Return the [x, y] coordinate for the center point of the cell that contains the specified text.  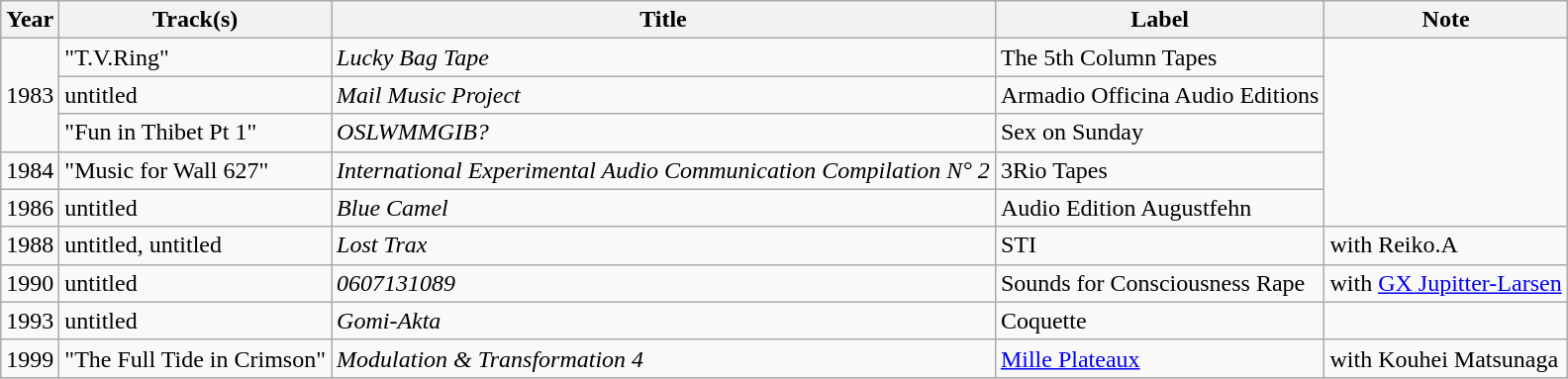
International Experimental Audio Communication Compilation N° 2 [663, 170]
Blue Camel [663, 208]
"Fun in Thibet Pt 1" [196, 133]
Lucky Bag Tape [663, 57]
Track(s) [196, 20]
1999 [30, 358]
Sex on Sunday [1160, 133]
Lost Trax [663, 245]
Title [663, 20]
Modulation & Transformation 4 [663, 358]
1993 [30, 321]
1983 [30, 95]
"T.V.Ring" [196, 57]
OSLWMMGIB? [663, 133]
STI [1160, 245]
Mail Music Project [663, 95]
Gomi-Akta [663, 321]
Mille Plateaux [1160, 358]
with GX Jupitter-Larsen [1445, 283]
1988 [30, 245]
Armadio Officina Audio Editions [1160, 95]
0607131089 [663, 283]
1984 [30, 170]
The 5th Column Tapes [1160, 57]
"Music for Wall 627" [196, 170]
Coquette [1160, 321]
Note [1445, 20]
Year [30, 20]
Audio Edition Augustfehn [1160, 208]
1990 [30, 283]
with Reiko.A [1445, 245]
3Rio Tapes [1160, 170]
1986 [30, 208]
Sounds for Consciousness Rape [1160, 283]
Label [1160, 20]
"The Full Tide in Crimson" [196, 358]
with Kouhei Matsunaga [1445, 358]
untitled, untitled [196, 245]
